Return the [x, y] coordinate for the center point of the cell that contains the specified text.  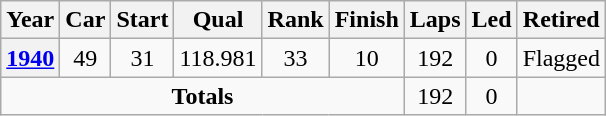
31 [142, 58]
118.981 [218, 58]
49 [86, 58]
10 [366, 58]
Flagged [561, 58]
Laps [435, 20]
Start [142, 20]
Led [492, 20]
Year [30, 20]
33 [296, 58]
Finish [366, 20]
Car [86, 20]
Totals [203, 96]
Retired [561, 20]
1940 [30, 58]
Qual [218, 20]
Rank [296, 20]
